Scan for the cell matching the given text and deliver its [x, y] coordinate at center. 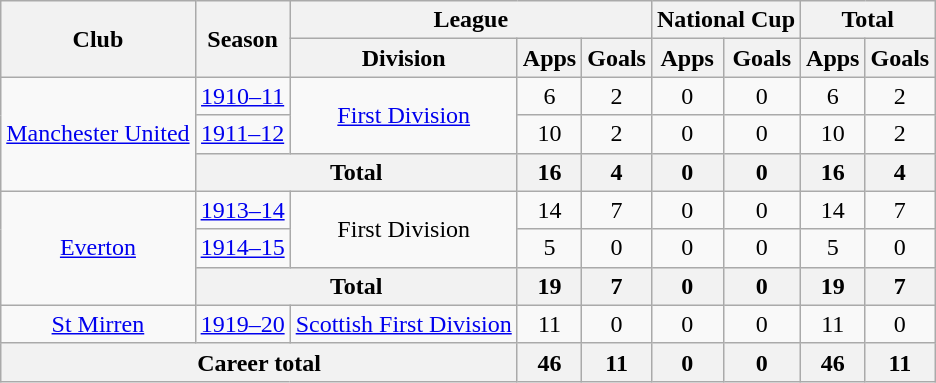
Career total [260, 362]
1913–14 [242, 210]
Club [98, 39]
Everton [98, 248]
St Mirren [98, 324]
League [470, 20]
1910–11 [242, 96]
Scottish First Division [404, 324]
1911–12 [242, 134]
Season [242, 39]
Manchester United [98, 134]
Division [404, 58]
National Cup [726, 20]
1919–20 [242, 324]
1914–15 [242, 248]
